Search for the cell housing the specified text and yield its (X, Y) center coordinate. 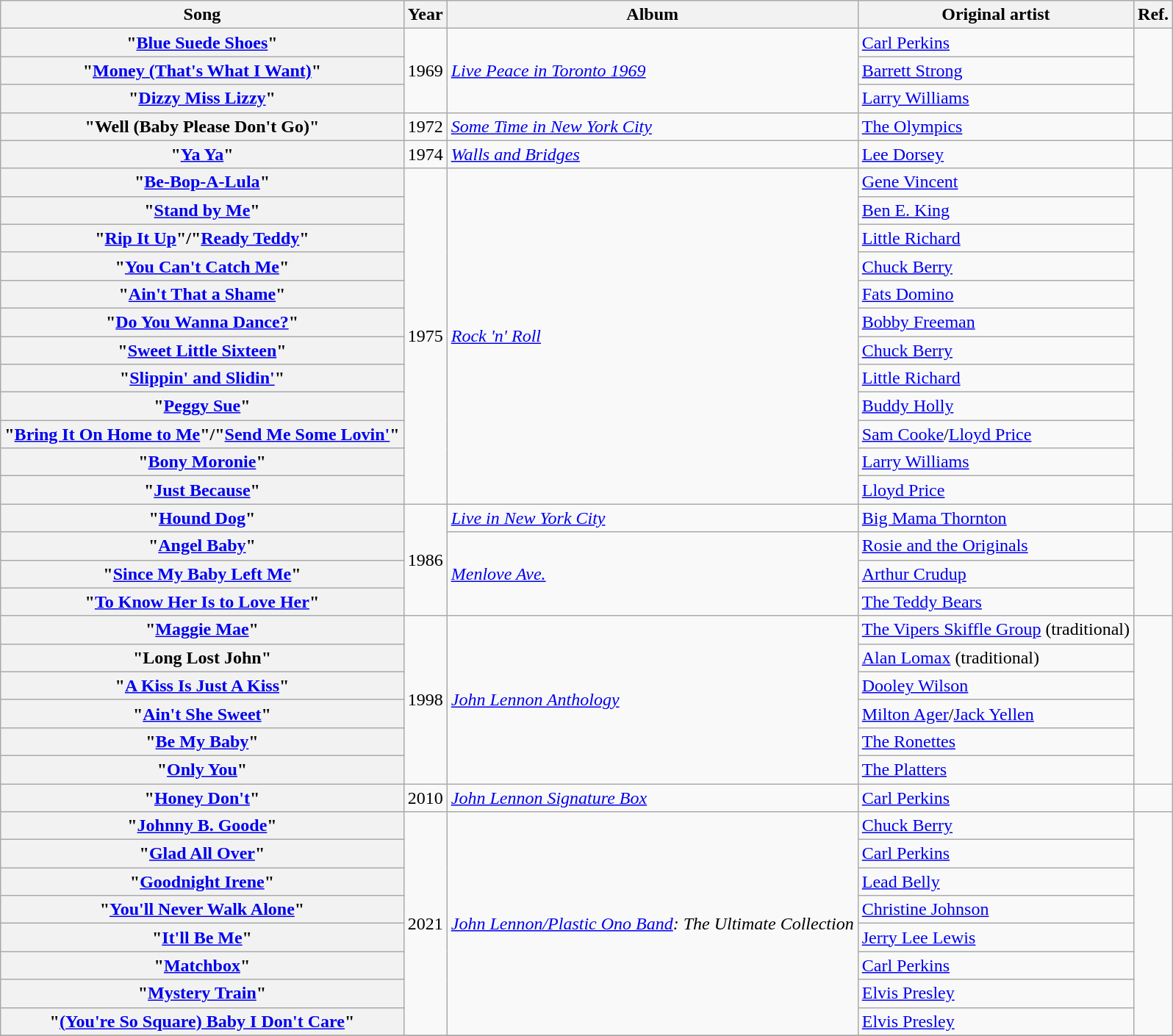
The Teddy Bears (995, 602)
"Mystery Train" (202, 993)
Lead Belly (995, 882)
"Ain't She Sweet" (202, 713)
Christine Johnson (995, 910)
Rock 'n' Roll (653, 337)
Live Peace in Toronto 1969 (653, 71)
"Slippin' and Slidin'" (202, 378)
Buddy Holly (995, 406)
"Sweet Little Sixteen" (202, 350)
John Lennon Signature Box (653, 797)
"To Know Her Is to Love Her" (202, 602)
Alan Lomax (traditional) (995, 658)
The Platters (995, 769)
"Do You Wanna Dance?" (202, 322)
1986 (425, 560)
Fats Domino (995, 294)
John Lennon/Plastic Ono Band: The Ultimate Collection (653, 924)
Some Time in New York City (653, 126)
The Ronettes (995, 741)
"Just Because" (202, 490)
"Rip It Up"/"Ready Teddy" (202, 238)
"Ain't That a Shame" (202, 294)
"Peggy Sue" (202, 406)
"You'll Never Walk Alone" (202, 910)
"Goodnight Irene" (202, 882)
Menlove Ave. (653, 574)
"Dizzy Miss Lizzy" (202, 98)
2010 (425, 797)
"It'll Be Me" (202, 938)
"Maggie Mae" (202, 630)
1972 (425, 126)
The Vipers Skiffle Group (traditional) (995, 630)
1974 (425, 154)
Arthur Crudup (995, 574)
"Since My Baby Left Me" (202, 574)
Lloyd Price (995, 490)
Barrett Strong (995, 71)
Gene Vincent (995, 182)
"A Kiss Is Just A Kiss" (202, 686)
Album (653, 15)
Milton Ager/Jack Yellen (995, 713)
"Be My Baby" (202, 741)
"Well (Baby Please Don't Go)" (202, 126)
The Olympics (995, 126)
"Ya Ya" (202, 154)
Big Mama Thornton (995, 518)
Lee Dorsey (995, 154)
"Stand by Me" (202, 210)
Ref. (1154, 15)
"Bring It On Home to Me"/"Send Me Some Lovin'" (202, 434)
"Matchbox" (202, 965)
"You Can't Catch Me" (202, 266)
"Glad All Over" (202, 854)
Rosie and the Originals (995, 546)
John Lennon Anthology (653, 699)
2021 (425, 924)
"(You're So Square) Baby I Don't Care" (202, 1021)
"Only You" (202, 769)
"Long Lost John" (202, 658)
"Money (That's What I Want)" (202, 71)
Original artist (995, 15)
Jerry Lee Lewis (995, 938)
"Hound Dog" (202, 518)
"Honey Don't" (202, 797)
Walls and Bridges (653, 154)
"Be-Bop-A-Lula" (202, 182)
"Angel Baby" (202, 546)
Bobby Freeman (995, 322)
Dooley Wilson (995, 686)
1975 (425, 337)
Year (425, 15)
"Bony Moronie" (202, 462)
Song (202, 15)
1998 (425, 699)
Ben E. King (995, 210)
"Johnny B. Goode" (202, 826)
Sam Cooke/Lloyd Price (995, 434)
1969 (425, 71)
Live in New York City (653, 518)
"Blue Suede Shoes" (202, 43)
